Scan for the cell matching the given text and deliver its (x, y) coordinate at center. 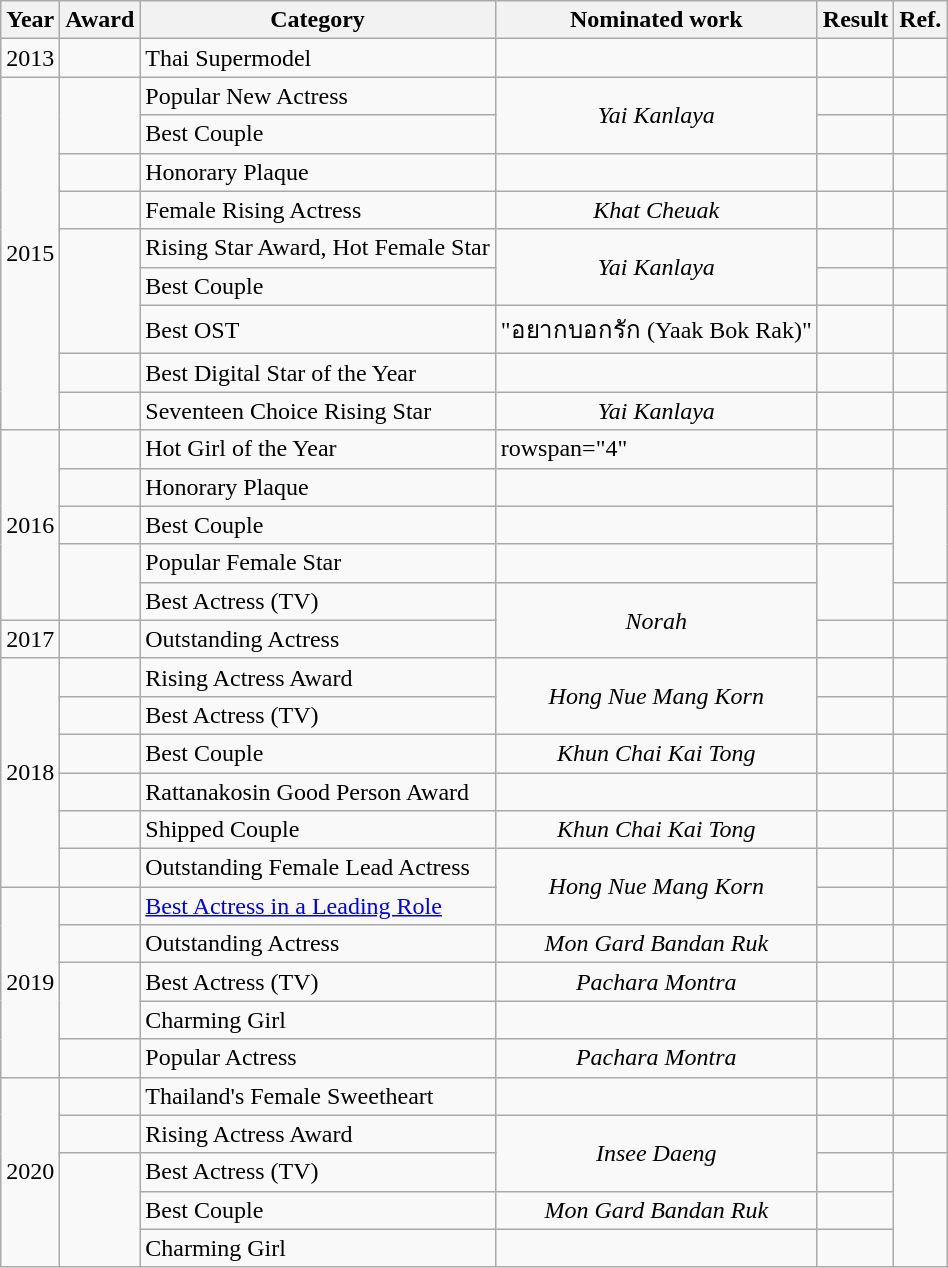
Best Digital Star of the Year (318, 373)
Thailand's Female Sweetheart (318, 1096)
Rattanakosin Good Person Award (318, 791)
Thai Supermodel (318, 58)
Khat Cheuak (656, 210)
2019 (30, 982)
2020 (30, 1172)
Shipped Couple (318, 830)
Female Rising Actress (318, 210)
Best OST (318, 330)
Popular New Actress (318, 96)
Year (30, 20)
Nominated work (656, 20)
Category (318, 20)
2016 (30, 525)
Popular Actress (318, 1058)
Insee Daeng (656, 1153)
Ref. (920, 20)
Best Actress in a Leading Role (318, 906)
"อยากบอกรัก (Yaak Bok Rak)" (656, 330)
Rising Star Award, Hot Female Star (318, 248)
Result (855, 20)
Seventeen Choice Rising Star (318, 411)
Award (100, 20)
Popular Female Star (318, 563)
2013 (30, 58)
2015 (30, 254)
Norah (656, 620)
2017 (30, 639)
rowspan="4" (656, 449)
Outstanding Female Lead Actress (318, 868)
Hot Girl of the Year (318, 449)
2018 (30, 772)
